Search for the cell housing the specified text and yield its [x, y] center coordinate. 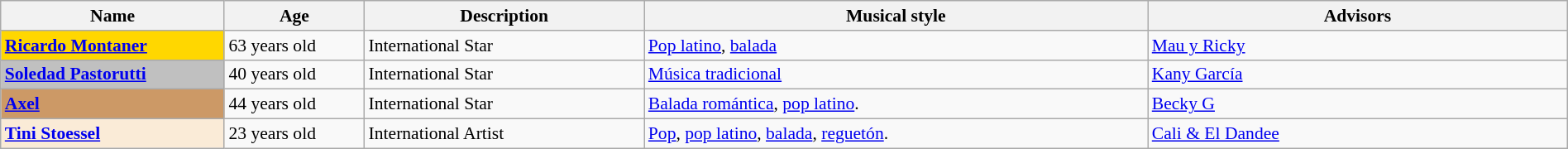
23 years old [294, 134]
Becky G [1358, 104]
Musical style [896, 16]
Soledad Pastorutti [112, 74]
Advisors [1358, 16]
Pop, pop latino, balada, reguetón. [896, 134]
Kany García [1358, 74]
Mau y Ricky [1358, 46]
International Artist [504, 134]
Age [294, 16]
Tini Stoessel [112, 134]
63 years old [294, 46]
40 years old [294, 74]
Balada romántica, pop latino. [896, 104]
Name [112, 16]
Ricardo Montaner [112, 46]
Música tradicional [896, 74]
Axel [112, 104]
Description [504, 16]
Pop latino, balada [896, 46]
44 years old [294, 104]
Cali & El Dandee [1358, 134]
